For the text-containing cell, return its midpoint in [X, Y] coordinate format. 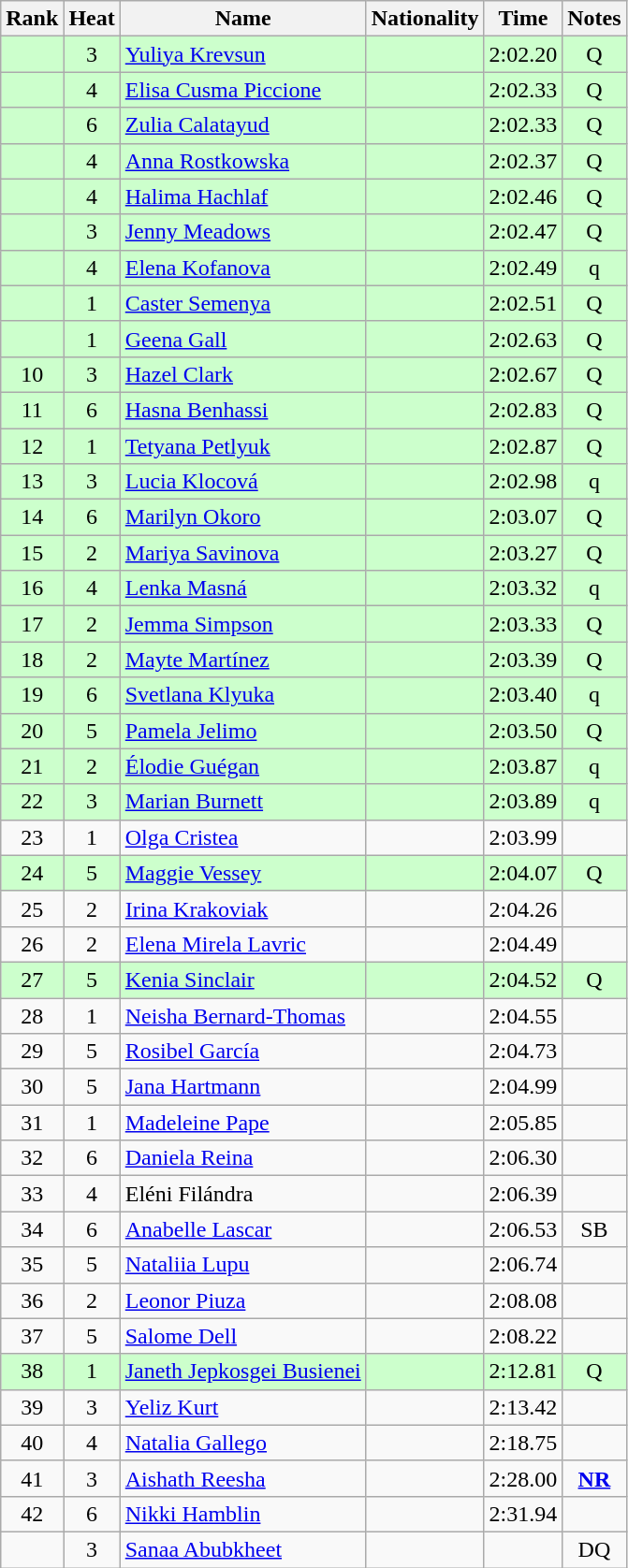
2:02.83 [523, 410]
21 [32, 766]
16 [32, 588]
2:02.63 [523, 339]
2:05.85 [523, 1123]
2:03.99 [523, 837]
2:12.81 [523, 1372]
Salome Dell [243, 1336]
2:04.07 [523, 873]
Leonor Piuza [243, 1300]
40 [32, 1443]
2:04.26 [523, 908]
34 [32, 1229]
Name [243, 19]
2:06.39 [523, 1194]
2:08.08 [523, 1300]
26 [32, 944]
Hasna Benhassi [243, 410]
22 [32, 802]
25 [32, 908]
Elisa Cusma Piccione [243, 90]
Nikki Hamblin [243, 1514]
2:06.53 [523, 1229]
SB [594, 1229]
Geena Gall [243, 339]
Janeth Jepkosgei Busienei [243, 1372]
2:04.99 [523, 1087]
Marilyn Okoro [243, 517]
2:04.49 [523, 944]
10 [32, 374]
14 [32, 517]
41 [32, 1478]
Rosibel García [243, 1052]
Élodie Guégan [243, 766]
2:04.73 [523, 1052]
2:02.46 [523, 196]
Elena Mirela Lavric [243, 944]
2:03.89 [523, 802]
Anna Rostkowska [243, 161]
Notes [594, 19]
29 [32, 1052]
2:02.47 [523, 232]
2:02.67 [523, 374]
Svetlana Klyuka [243, 695]
Nataliia Lupu [243, 1265]
36 [32, 1300]
2:04.52 [523, 980]
Mayte Martínez [243, 660]
37 [32, 1336]
Anabelle Lascar [243, 1229]
2:02.51 [523, 303]
2:03.33 [523, 624]
30 [32, 1087]
24 [32, 873]
Eléni Filándra [243, 1194]
NR [594, 1478]
13 [32, 482]
20 [32, 731]
Time [523, 19]
Heat [92, 19]
2:31.94 [523, 1514]
31 [32, 1123]
23 [32, 837]
28 [32, 1015]
2:03.07 [523, 517]
11 [32, 410]
Lenka Masná [243, 588]
Neisha Bernard-Thomas [243, 1015]
2:18.75 [523, 1443]
2:13.42 [523, 1407]
Jemma Simpson [243, 624]
32 [32, 1158]
Irina Krakoviak [243, 908]
Jana Hartmann [243, 1087]
17 [32, 624]
Nationality [425, 19]
39 [32, 1407]
Olga Cristea [243, 837]
2:03.27 [523, 553]
2:08.22 [523, 1336]
27 [32, 980]
Yuliya Krevsun [243, 54]
Zulia Calatayud [243, 125]
2:03.39 [523, 660]
Daniela Reina [243, 1158]
DQ [594, 1549]
Mariya Savinova [243, 553]
42 [32, 1514]
18 [32, 660]
38 [32, 1372]
Madeleine Pape [243, 1123]
2:02.37 [523, 161]
2:03.40 [523, 695]
2:03.32 [523, 588]
19 [32, 695]
2:02.87 [523, 446]
2:03.50 [523, 731]
2:02.49 [523, 268]
15 [32, 553]
Kenia Sinclair [243, 980]
Rank [32, 19]
Halima Hachlaf [243, 196]
2:03.87 [523, 766]
Yeliz Kurt [243, 1407]
Caster Semenya [243, 303]
Natalia Gallego [243, 1443]
2:06.74 [523, 1265]
Sanaa Abubkheet [243, 1549]
12 [32, 446]
Marian Burnett [243, 802]
2:04.55 [523, 1015]
2:06.30 [523, 1158]
33 [32, 1194]
Lucia Klocová [243, 482]
Pamela Jelimo [243, 731]
Jenny Meadows [243, 232]
2:28.00 [523, 1478]
Hazel Clark [243, 374]
Tetyana Petlyuk [243, 446]
2:02.20 [523, 54]
2:02.98 [523, 482]
Aishath Reesha [243, 1478]
Maggie Vessey [243, 873]
35 [32, 1265]
Elena Kofanova [243, 268]
